Search for the cell housing the specified text and yield its [X, Y] center coordinate. 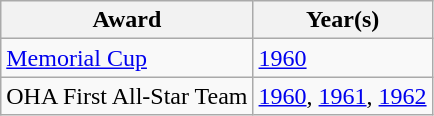
1960, 1961, 1962 [342, 96]
Year(s) [342, 20]
1960 [342, 58]
OHA First All-Star Team [127, 96]
Memorial Cup [127, 58]
Award [127, 20]
